Return the [x, y] coordinate for the center point of the cell that contains the specified text.  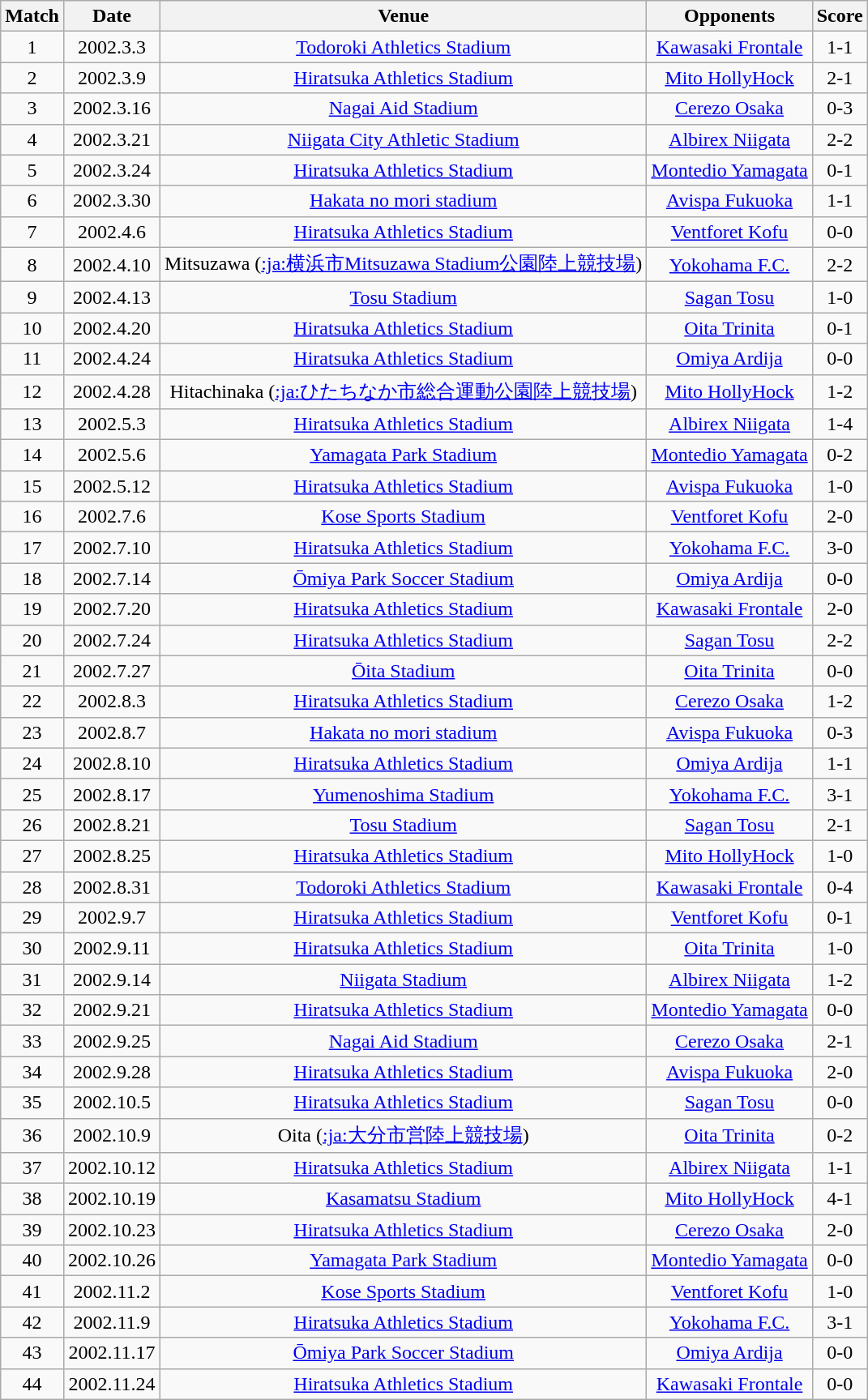
34 [32, 1072]
42 [32, 1322]
25 [32, 794]
Hitachinaka (:ja:ひたちなか市総合運動公園陸上競技場) [404, 392]
7 [32, 232]
2002.8.10 [112, 763]
12 [32, 392]
2002.7.24 [112, 640]
4 [32, 139]
Opponents [729, 16]
2002.8.17 [112, 794]
2002.11.17 [112, 1353]
2002.3.21 [112, 139]
20 [32, 640]
2002.10.26 [112, 1261]
2002.11.2 [112, 1291]
44 [32, 1384]
2002.10.9 [112, 1136]
2002.9.14 [112, 980]
2002.3.3 [112, 47]
2002.4.20 [112, 328]
2002.4.6 [112, 232]
2002.4.13 [112, 297]
Match [32, 16]
38 [32, 1199]
2002.7.6 [112, 517]
31 [32, 980]
1-4 [840, 425]
21 [32, 671]
33 [32, 1041]
Niigata Stadium [404, 980]
22 [32, 702]
37 [32, 1168]
40 [32, 1261]
2002.9.28 [112, 1072]
Venue [404, 16]
2002.9.11 [112, 949]
23 [32, 732]
2002.3.9 [112, 78]
0-4 [840, 887]
2002.3.24 [112, 170]
35 [32, 1103]
16 [32, 517]
2002.8.25 [112, 856]
Date [112, 16]
2002.11.9 [112, 1322]
1 [32, 47]
24 [32, 763]
Ōita Stadium [404, 671]
17 [32, 548]
28 [32, 887]
2002.4.10 [112, 264]
41 [32, 1291]
2002.7.10 [112, 548]
2002.4.24 [112, 359]
29 [32, 918]
2002.10.5 [112, 1103]
2002.3.16 [112, 109]
2002.8.21 [112, 825]
2002.8.3 [112, 702]
19 [32, 609]
Niigata City Athletic Stadium [404, 139]
Yumenoshima Stadium [404, 794]
43 [32, 1353]
Score [840, 16]
2002.7.27 [112, 671]
Mitsuzawa (:ja:横浜市Mitsuzawa Stadium公園陸上競技場) [404, 264]
13 [32, 425]
36 [32, 1136]
2002.9.21 [112, 1010]
26 [32, 825]
2002.3.30 [112, 201]
2002.4.28 [112, 392]
30 [32, 949]
2002.10.12 [112, 1168]
Oita (:ja:大分市営陸上競技場) [404, 1136]
2002.9.25 [112, 1041]
2002.5.12 [112, 486]
2002.5.3 [112, 425]
27 [32, 856]
2002.7.20 [112, 609]
11 [32, 359]
2002.8.7 [112, 732]
8 [32, 264]
5 [32, 170]
4-1 [840, 1199]
15 [32, 486]
9 [32, 297]
Kasamatsu Stadium [404, 1199]
10 [32, 328]
2 [32, 78]
14 [32, 455]
2002.10.19 [112, 1199]
2002.5.6 [112, 455]
2002.9.7 [112, 918]
2002.10.23 [112, 1230]
3-0 [840, 548]
39 [32, 1230]
2002.8.31 [112, 887]
18 [32, 578]
2002.7.14 [112, 578]
3 [32, 109]
2002.11.24 [112, 1384]
32 [32, 1010]
6 [32, 201]
